Identify which cell holds the provided text, then report its (X, Y) central coordinate. 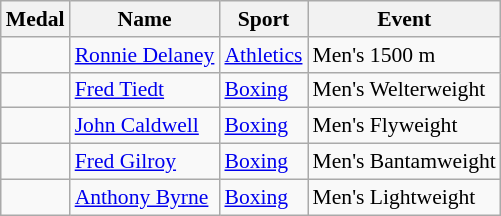
Fred Gilroy (145, 162)
John Caldwell (145, 126)
Anthony Byrne (145, 197)
Men's Welterweight (404, 90)
Fred Tiedt (145, 90)
Men's 1500 m (404, 55)
Event (404, 19)
Men's Flyweight (404, 126)
Medal (36, 19)
Name (145, 19)
Men's Lightweight (404, 197)
Sport (263, 19)
Men's Bantamweight (404, 162)
Ronnie Delaney (145, 55)
Athletics (263, 55)
